Capture the cell that displays the provided text and extract its (x, y) central coordinate. 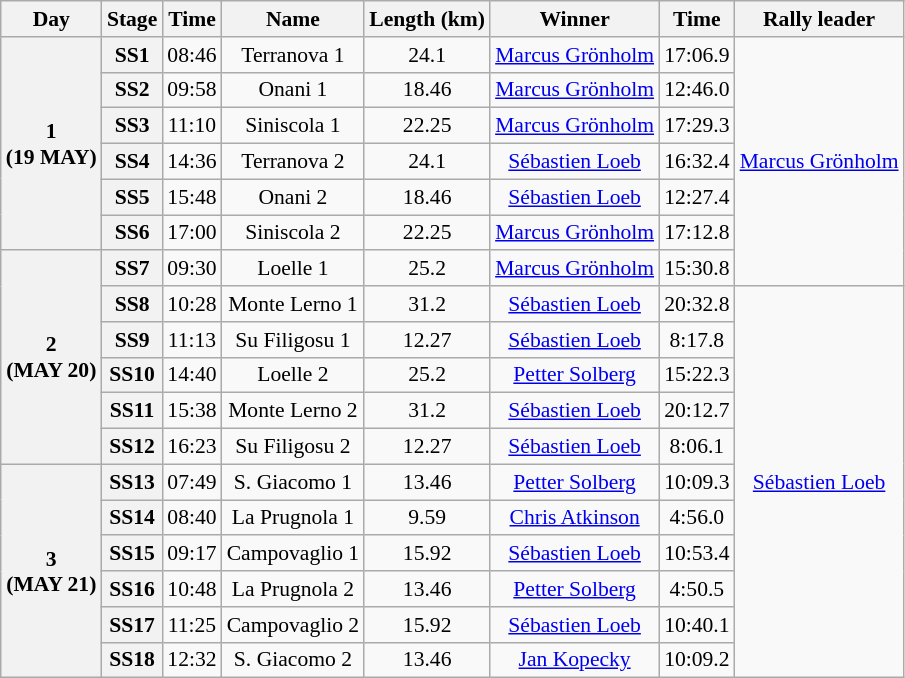
SS9 (132, 340)
SS6 (132, 233)
17:29.3 (696, 126)
11:10 (192, 126)
15:48 (192, 197)
Campovaglio 2 (294, 625)
SS11 (132, 411)
SS13 (132, 482)
09:58 (192, 90)
10:40.1 (696, 625)
09:17 (192, 554)
SS15 (132, 554)
SS2 (132, 90)
S. Giacomo 1 (294, 482)
SS7 (132, 269)
09:30 (192, 269)
Siniscola 1 (294, 126)
S. Giacomo 2 (294, 660)
4:56.0 (696, 518)
17:06.9 (696, 55)
20:32.8 (696, 304)
1(19 MAY) (52, 144)
SS16 (132, 589)
20:12.7 (696, 411)
Onani 1 (294, 90)
SS1 (132, 55)
SS3 (132, 126)
SS5 (132, 197)
SS18 (132, 660)
Terranova 1 (294, 55)
14:36 (192, 162)
3 (MAY 21) (52, 571)
9.59 (427, 518)
15:30.8 (696, 269)
Loelle 2 (294, 375)
Su Filigosu 1 (294, 340)
Jan Kopecky (574, 660)
10:09.2 (696, 660)
2(MAY 20) (52, 358)
SS14 (132, 518)
8:17.8 (696, 340)
SS12 (132, 447)
La Prugnola 2 (294, 589)
Terranova 2 (294, 162)
Name (294, 19)
Onani 2 (294, 197)
Monte Lerno 2 (294, 411)
La Prugnola 1 (294, 518)
10:53.4 (696, 554)
SS4 (132, 162)
11:13 (192, 340)
SS17 (132, 625)
16:23 (192, 447)
4:50.5 (696, 589)
SS8 (132, 304)
Winner (574, 19)
Campovaglio 1 (294, 554)
Loelle 1 (294, 269)
Chris Atkinson (574, 518)
10:28 (192, 304)
08:46 (192, 55)
12:46.0 (696, 90)
16:32.4 (696, 162)
15:38 (192, 411)
Siniscola 2 (294, 233)
Day (52, 19)
Stage (132, 19)
11:25 (192, 625)
Monte Lerno 1 (294, 304)
12:27.4 (696, 197)
07:49 (192, 482)
10:48 (192, 589)
17:12.8 (696, 233)
17:00 (192, 233)
Su Filigosu 2 (294, 447)
12:32 (192, 660)
15:22.3 (696, 375)
10:09.3 (696, 482)
Length (km) (427, 19)
Rally leader (820, 19)
8:06.1 (696, 447)
SS10 (132, 375)
08:40 (192, 518)
14:40 (192, 375)
